Pinpoint the cell where the given text exists, returning its (X, Y) midpoint coordinate. 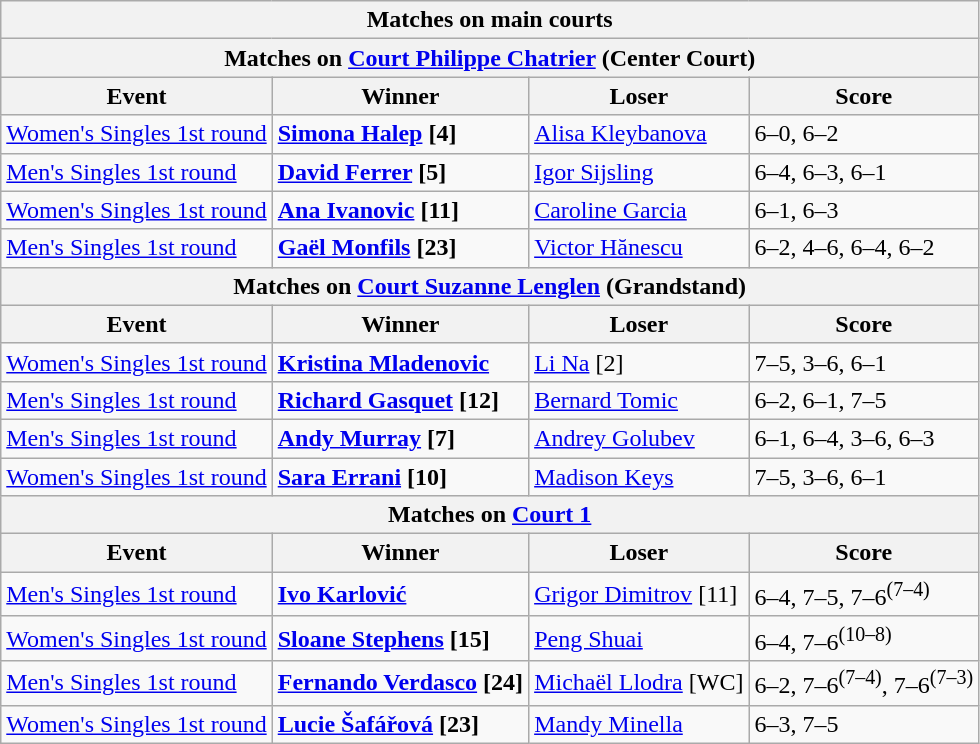
Madison Keys (639, 477)
Sara Errani [10] (400, 477)
Victor Hănescu (639, 248)
Caroline Garcia (639, 210)
Igor Sijsling (639, 172)
Richard Gasquet [12] (400, 400)
Simona Halep [4] (400, 134)
Matches on main courts (490, 20)
Gaël Monfils [23] (400, 248)
6–1, 6–3 (864, 210)
Alisa Kleybanova (639, 134)
Grigor Dimitrov [11] (639, 594)
6–4, 6–3, 6–1 (864, 172)
Li Na [2] (639, 362)
Fernando Verdasco [24] (400, 684)
Kristina Mladenovic (400, 362)
6–4, 7–5, 7–6(7–4) (864, 594)
Ivo Karlović (400, 594)
Sloane Stephens [15] (400, 638)
Matches on Court Suzanne Lenglen (Grandstand) (490, 286)
Michaël Llodra [WC] (639, 684)
6–3, 7–5 (864, 724)
Andrey Golubev (639, 438)
Matches on Court Philippe Chatrier (Center Court) (490, 58)
Bernard Tomic (639, 400)
Matches on Court 1 (490, 515)
Mandy Minella (639, 724)
6–2, 6–1, 7–5 (864, 400)
Andy Murray [7] (400, 438)
6–2, 4–6, 6–4, 6–2 (864, 248)
6–1, 6–4, 3–6, 6–3 (864, 438)
David Ferrer [5] (400, 172)
6–0, 6–2 (864, 134)
6–2, 7–6(7–4), 7–6(7–3) (864, 684)
Lucie Šafářová [23] (400, 724)
Peng Shuai (639, 638)
Ana Ivanovic [11] (400, 210)
6–4, 7–6(10–8) (864, 638)
